Search for the cell housing the specified text and yield its (x, y) center coordinate. 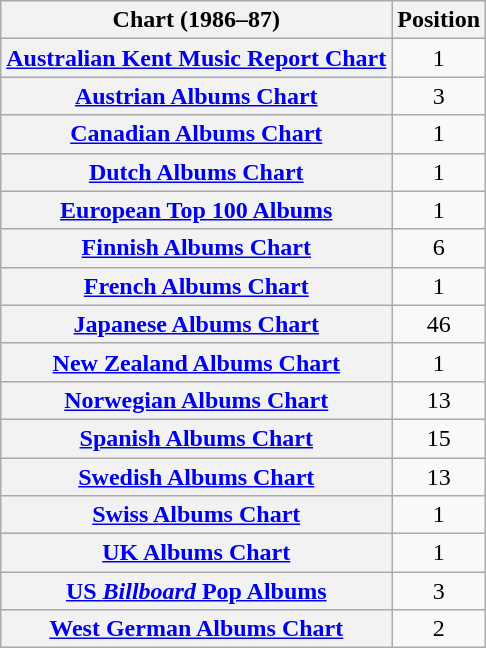
Swiss Albums Chart (196, 515)
Australian Kent Music Report Chart (196, 58)
French Albums Chart (196, 286)
Dutch Albums Chart (196, 172)
Chart (1986–87) (196, 20)
46 (439, 324)
US Billboard Pop Albums (196, 591)
Japanese Albums Chart (196, 324)
Finnish Albums Chart (196, 248)
Spanish Albums Chart (196, 438)
Swedish Albums Chart (196, 477)
Austrian Albums Chart (196, 96)
UK Albums Chart (196, 553)
West German Albums Chart (196, 629)
Norwegian Albums Chart (196, 400)
New Zealand Albums Chart (196, 362)
Canadian Albums Chart (196, 134)
15 (439, 438)
6 (439, 248)
2 (439, 629)
European Top 100 Albums (196, 210)
Position (439, 20)
